Extract the (x, y) coordinate from the center of the cell holding the provided text.  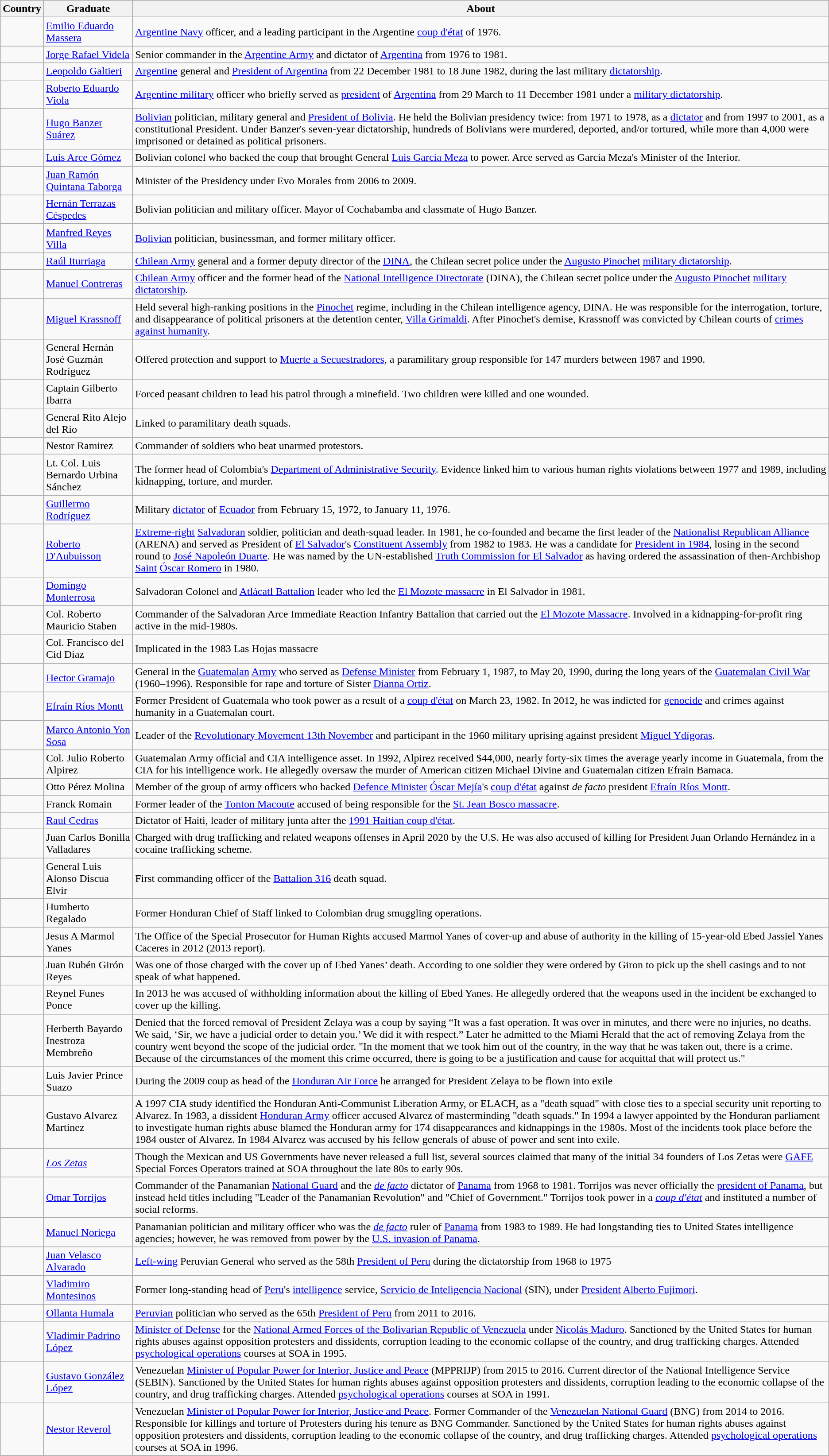
Peruvian politician who served as the 65th President of Peru from 2011 to 2016. (481, 1312)
Captain Gilberto Ibarra (88, 394)
Emilio Eduardo Massera (88, 32)
Omar Torrijos (88, 1197)
Juan Velasco Alvarado (88, 1261)
Minister of the Presidency under Evo Morales from 2006 to 2009. (481, 181)
Col. Roberto Mauricio Staben (88, 620)
About (481, 9)
Gustavo González López (88, 1382)
Military dictator of Ecuador from February 15, 1972, to January 11, 1976. (481, 509)
Bolivian politician and military officer. Mayor of Cochabamba and classmate of Hugo Banzer. (481, 209)
Juan Carlos Bonilla Valladares (88, 843)
Hector Gramajo (88, 678)
General Luis Alonso Discua Elvir (88, 878)
Commander of soldiers who beat unarmed protestors. (481, 446)
Nestor Ramirez (88, 446)
Senior commander in the Argentine Army and dictator of Argentina from 1976 to 1981. (481, 54)
Lt. Col. Luis Bernardo Urbina Sánchez (88, 475)
General Rito Alejo del Rio (88, 423)
Raul Cedras (88, 821)
Ollanta Humala (88, 1312)
Former long-standing head of Peru's intelligence service, Servicio de Inteligencia Nacional (SIN), under President Alberto Fujimori. (481, 1290)
Graduate (88, 9)
Juan Rubén Girón Reyes (88, 971)
Gustavo Alvarez Martínez (88, 1122)
Juan Ramón Quintana Taborga (88, 181)
Leopoldo Galtieri (88, 71)
Argentine general and President of Argentina from 22 December 1981 to 18 June 1982, during the last military dictatorship. (481, 71)
Former Honduran Chief of Staff linked to Colombian drug smuggling operations. (481, 913)
Roberto Eduardo Viola (88, 94)
Humberto Regalado (88, 913)
Nestor Reverol (88, 1429)
Vladimir Padrino López (88, 1342)
Hernán Terrazas Céspedes (88, 209)
Reynel Funes Ponce (88, 999)
Franck Romain (88, 804)
Salvadoran Colonel and Atlácatl Battalion leader who led the El Mozote massacre in El Salvador in 1981. (481, 591)
Former leader of the Tonton Macoute accused of being responsible for the St. Jean Bosco massacre. (481, 804)
Leader of the Revolutionary Movement 13th November and participant in the 1960 military uprising against president Miguel Ydígoras. (481, 735)
Bolivian politician, businessman, and former military officer. (481, 238)
Forced peasant children to lead his patrol through a minefield. Two children were killed and one wounded. (481, 394)
Jesus A Marmol Yanes (88, 942)
Member of the group of army officers who backed Defence Minister Óscar Mejía's coup d'état against de facto president Efraín Ríos Montt. (481, 787)
Chilean Army general and a former deputy director of the DINA, the Chilean secret police under the Augusto Pinochet military dictatorship. (481, 261)
Herberth Bayardo Inestroza Membreño (88, 1040)
Argentine Navy officer, and a leading participant in the Argentine coup d'état of 1976. (481, 32)
First commanding officer of the Battalion 316 death squad. (481, 878)
Jorge Rafael Videla (88, 54)
Luis Arce Gómez (88, 158)
Left-wing Peruvian General who served as the 58th President of Peru during the dictatorship from 1968 to 1975 (481, 1261)
Manuel Noriega (88, 1232)
Linked to paramilitary death squads. (481, 423)
Argentine military officer who briefly served as president of Argentina from 29 March to 11 December 1981 under a military dictatorship. (481, 94)
Los Zetas (88, 1162)
Implicated in the 1983 Las Hojas massacre (481, 648)
Col. Julio Roberto Alpirez (88, 764)
Raúl Iturriaga (88, 261)
Offered protection and support to Muerte a Secuestradores, a paramilitary group responsible for 147 murders between 1987 and 1990. (481, 360)
Country (22, 9)
Bolivian colonel who backed the coup that brought General Luis García Meza to power. Arce served as García Meza's Minister of the Interior. (481, 158)
Marco Antonio Yon Sosa (88, 735)
Manuel Contreras (88, 283)
Otto Pérez Molina (88, 787)
Domingo Monterrosa (88, 591)
General Hernán José Guzmán Rodríguez (88, 360)
Luis Javier Prince Suazo (88, 1081)
Vladimiro Montesinos (88, 1290)
Hugo Banzer Suárez (88, 129)
Miguel Krassnoff (88, 319)
Dictator of Haiti, leader of military junta after the 1991 Haitian coup d'état. (481, 821)
Manfred Reyes Villa (88, 238)
During the 2009 coup as head of the Honduran Air Force he arranged for President Zelaya to be flown into exile (481, 1081)
Roberto D'Aubuisson (88, 550)
Efraín Ríos Montt (88, 706)
Guillermo Rodríguez (88, 509)
Col. Francisco del Cid Díaz (88, 648)
